Scan for the cell matching the given text and deliver its (x, y) coordinate at center. 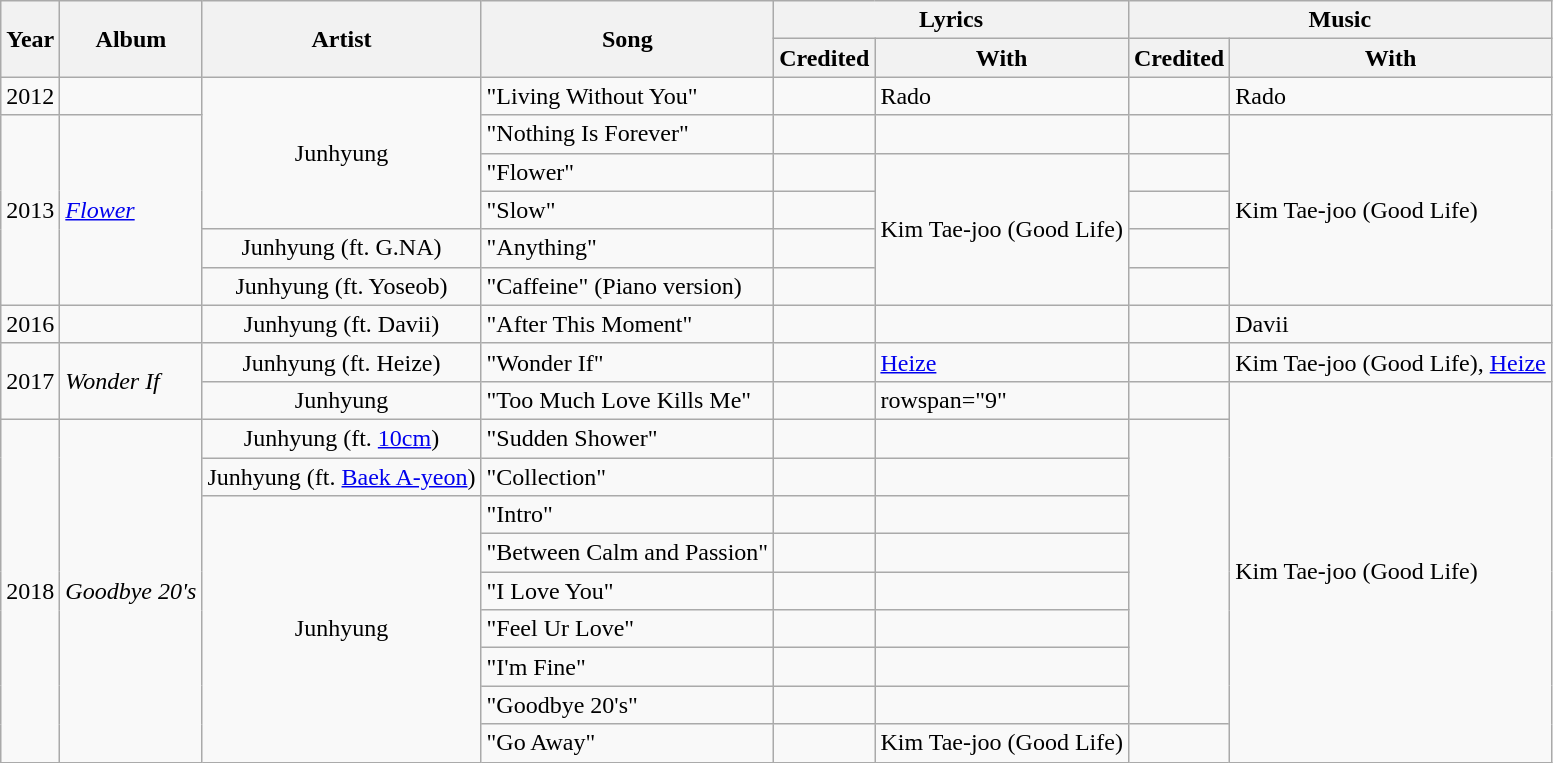
"After This Moment" (628, 324)
"Intro" (628, 515)
"Flower" (628, 172)
Davii (1391, 324)
"Wonder If" (628, 362)
2017 (30, 381)
"Caffeine" (Piano version) (628, 286)
2012 (30, 96)
rowspan="9" (1002, 400)
"Go Away" (628, 743)
"Living Without You" (628, 96)
"Nothing Is Forever" (628, 134)
Song (628, 39)
Junhyung (ft. 10cm) (342, 438)
Junhyung (ft. Yoseob) (342, 286)
"Anything" (628, 248)
"Slow" (628, 210)
Junhyung (ft. Heize) (342, 362)
Junhyung (ft. Davii) (342, 324)
"Too Much Love Kills Me" (628, 400)
"I'm Fine" (628, 667)
"Feel Ur Love" (628, 629)
"Goodbye 20's" (628, 705)
Artist (342, 39)
2016 (30, 324)
Flower (131, 210)
Junhyung (ft. Baek A-yeon) (342, 477)
Lyrics (952, 20)
"Sudden Shower" (628, 438)
"Between Calm and Passion" (628, 553)
Junhyung (ft. G.NA) (342, 248)
2018 (30, 590)
Year (30, 39)
2013 (30, 210)
"I Love You" (628, 591)
Goodbye 20's (131, 590)
Album (131, 39)
Wonder If (131, 381)
"Collection" (628, 477)
Kim Tae-joo (Good Life), Heize (1391, 362)
Music (1340, 20)
Heize (1002, 362)
